Scan for the cell matching the given text and deliver its (X, Y) coordinate at center. 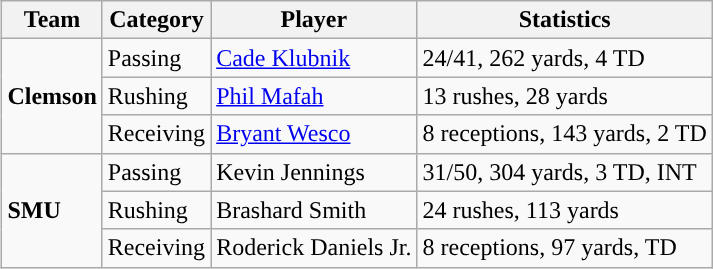
Roderick Daniels Jr. (314, 248)
Cade Klubnik (314, 58)
31/50, 304 yards, 3 TD, INT (564, 172)
24/41, 262 yards, 4 TD (564, 58)
Brashard Smith (314, 210)
Team (52, 20)
Phil Mafah (314, 96)
Statistics (564, 20)
Player (314, 20)
24 rushes, 113 yards (564, 210)
8 receptions, 143 yards, 2 TD (564, 134)
Clemson (52, 96)
Bryant Wesco (314, 134)
13 rushes, 28 yards (564, 96)
SMU (52, 210)
Kevin Jennings (314, 172)
8 receptions, 97 yards, TD (564, 248)
Category (156, 20)
